Return [X, Y] of the center of cell containing provided text 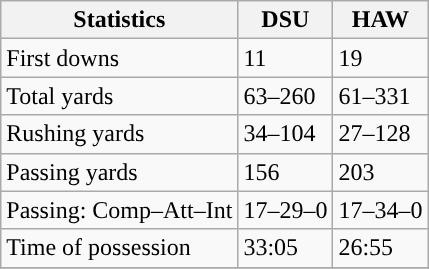
HAW [380, 20]
63–260 [286, 96]
33:05 [286, 248]
61–331 [380, 96]
Time of possession [120, 248]
11 [286, 58]
203 [380, 172]
17–29–0 [286, 210]
DSU [286, 20]
27–128 [380, 134]
Rushing yards [120, 134]
Passing: Comp–Att–Int [120, 210]
34–104 [286, 134]
156 [286, 172]
17–34–0 [380, 210]
Passing yards [120, 172]
Statistics [120, 20]
First downs [120, 58]
26:55 [380, 248]
19 [380, 58]
Total yards [120, 96]
